From the cell containing the given text, extract its center point as (x, y) coordinate. 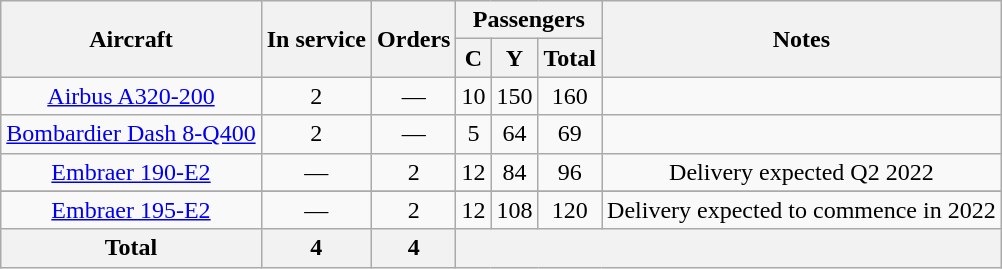
Notes (802, 39)
64 (514, 134)
C (474, 58)
Bombardier Dash 8-Q400 (131, 134)
84 (514, 172)
96 (570, 172)
Airbus A320-200 (131, 96)
120 (570, 210)
69 (570, 134)
108 (514, 210)
Delivery expected to commence in 2022 (802, 210)
10 (474, 96)
Embraer 190-E2 (131, 172)
Aircraft (131, 39)
Orders (414, 39)
Passengers (529, 20)
150 (514, 96)
Embraer 195-E2 (131, 210)
In service (316, 39)
5 (474, 134)
Y (514, 58)
160 (570, 96)
Delivery expected Q2 2022 (802, 172)
